Return the (x, y) coordinate for the center point of the cell that contains the specified text.  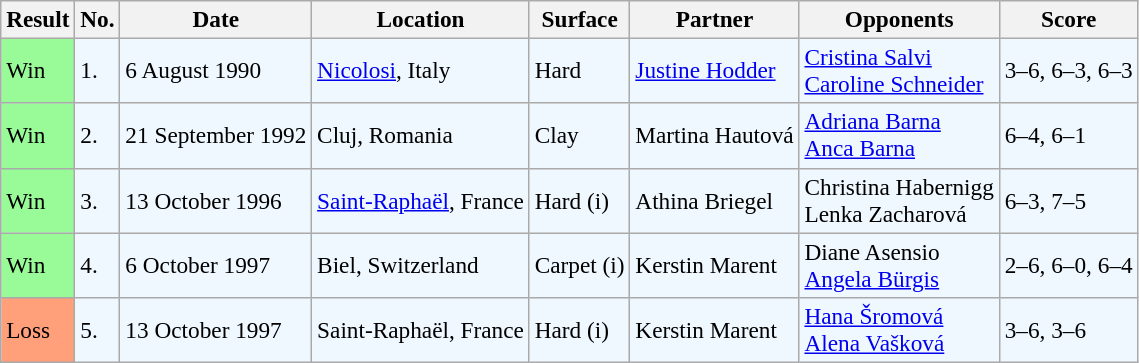
1. (98, 70)
Score (1068, 19)
Diane Asensio Angela Bürgis (899, 264)
Clay (580, 136)
Nicolosi, Italy (421, 70)
Hana Šromová Alena Vašková (899, 330)
No. (98, 19)
3. (98, 200)
Partner (714, 19)
Carpet (i) (580, 264)
13 October 1997 (216, 330)
Cluj, Romania (421, 136)
6 August 1990 (216, 70)
21 September 1992 (216, 136)
6–3, 7–5 (1068, 200)
3–6, 6–3, 6–3 (1068, 70)
Biel, Switzerland (421, 264)
Opponents (899, 19)
Result (38, 19)
Hard (580, 70)
Loss (38, 330)
Date (216, 19)
6 October 1997 (216, 264)
Surface (580, 19)
Justine Hodder (714, 70)
Athina Briegel (714, 200)
Christina Habernigg Lenka Zacharová (899, 200)
Adriana Barna Anca Barna (899, 136)
3–6, 3–6 (1068, 330)
2. (98, 136)
Cristina Salvi Caroline Schneider (899, 70)
Martina Hautová (714, 136)
2–6, 6–0, 6–4 (1068, 264)
13 October 1996 (216, 200)
Location (421, 19)
5. (98, 330)
4. (98, 264)
6–4, 6–1 (1068, 136)
